Capture the cell that displays the provided text and extract its (x, y) central coordinate. 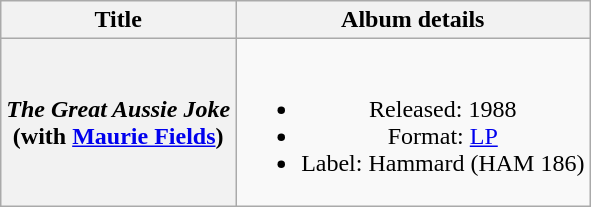
Released: 1988Format: LPLabel: Hammard (HAM 186) (413, 122)
The Great Aussie Joke(with Maurie Fields) (118, 122)
Album details (413, 20)
Title (118, 20)
